Search for the cell housing the specified text and yield its (x, y) center coordinate. 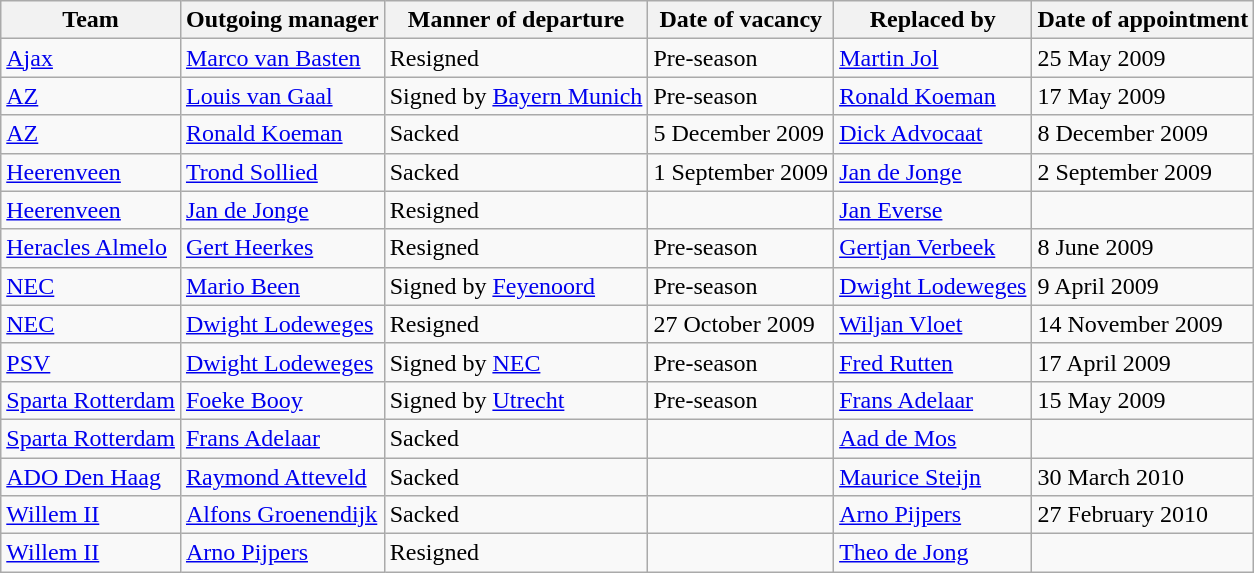
15 May 2009 (1143, 400)
Signed by Bayern Munich (516, 96)
17 April 2009 (1143, 362)
Louis van Gaal (282, 96)
1 September 2009 (741, 172)
Signed by Feyenoord (516, 286)
Gert Heerkes (282, 248)
Jan Everse (933, 210)
Alfons Groenendijk (282, 515)
Foeke Booy (282, 400)
PSV (91, 362)
Gertjan Verbeek (933, 248)
Dick Advocaat (933, 134)
Mario Been (282, 286)
Date of vacancy (741, 20)
8 December 2009 (1143, 134)
Fred Rutten (933, 362)
9 April 2009 (1143, 286)
Aad de Mos (933, 438)
Marco van Basten (282, 58)
Maurice Steijn (933, 477)
27 October 2009 (741, 324)
2 September 2009 (1143, 172)
Team (91, 20)
5 December 2009 (741, 134)
Date of appointment (1143, 20)
Wiljan Vloet (933, 324)
30 March 2010 (1143, 477)
25 May 2009 (1143, 58)
Theo de Jong (933, 553)
Replaced by (933, 20)
Martin Jol (933, 58)
Raymond Atteveld (282, 477)
Manner of departure (516, 20)
Signed by NEC (516, 362)
27 February 2010 (1143, 515)
Heracles Almelo (91, 248)
Signed by Utrecht (516, 400)
ADO Den Haag (91, 477)
8 June 2009 (1143, 248)
Outgoing manager (282, 20)
Ajax (91, 58)
14 November 2009 (1143, 324)
Trond Sollied (282, 172)
17 May 2009 (1143, 96)
